Find where the given text appears and provide that cell's center as (x, y) coordinate. 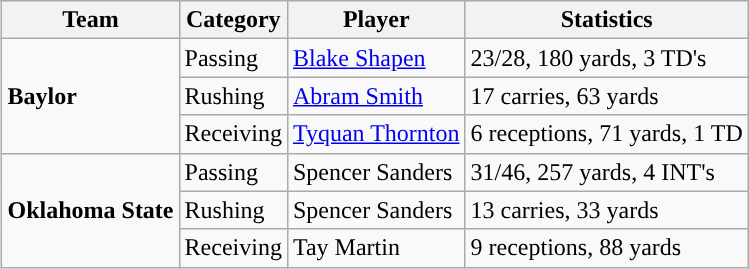
Baylor (90, 96)
Abram Smith (376, 96)
9 receptions, 88 yards (606, 248)
Oklahoma State (90, 210)
13 carries, 33 yards (606, 210)
23/28, 180 yards, 3 TD's (606, 58)
Statistics (606, 20)
31/46, 257 yards, 4 INT's (606, 172)
Category (233, 20)
Tyquan Thornton (376, 134)
Player (376, 20)
Team (90, 20)
6 receptions, 71 yards, 1 TD (606, 134)
Blake Shapen (376, 58)
Tay Martin (376, 248)
17 carries, 63 yards (606, 96)
